Extract the (X, Y) coordinate from the center of the cell holding the provided text.  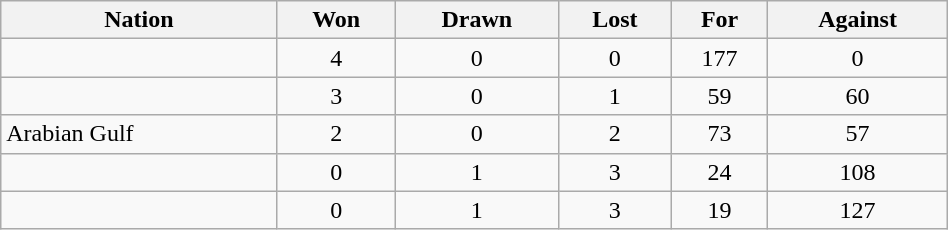
Nation (139, 20)
Against (858, 20)
Lost (616, 20)
For (720, 20)
127 (858, 210)
Drawn (476, 20)
108 (858, 172)
Arabian Gulf (139, 134)
Won (336, 20)
73 (720, 134)
24 (720, 172)
57 (858, 134)
177 (720, 58)
59 (720, 96)
4 (336, 58)
19 (720, 210)
60 (858, 96)
